Locate the cell with the specified text and output its (x, y) center coordinate. 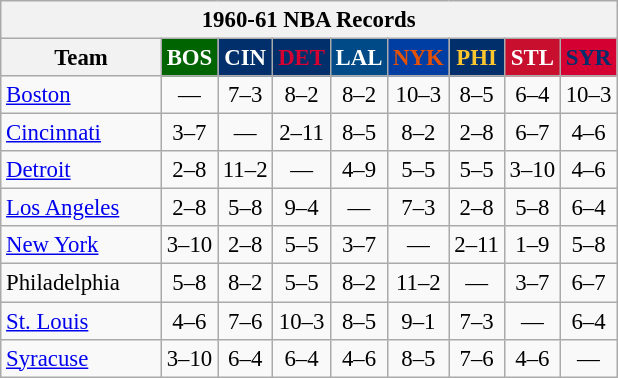
BOS (189, 58)
4–9 (358, 170)
SYR (588, 58)
Detroit (82, 170)
St. Louis (82, 321)
Team (82, 58)
STL (532, 58)
1–9 (532, 245)
Philadelphia (82, 283)
New York (82, 245)
Cincinnati (82, 133)
CIN (246, 58)
Syracuse (82, 358)
Los Angeles (82, 208)
9–1 (418, 321)
LAL (358, 58)
Boston (82, 95)
NYK (418, 58)
PHI (476, 58)
9–4 (302, 208)
DET (302, 58)
1960-61 NBA Records (309, 20)
